Return [X, Y] of the center of cell containing provided text 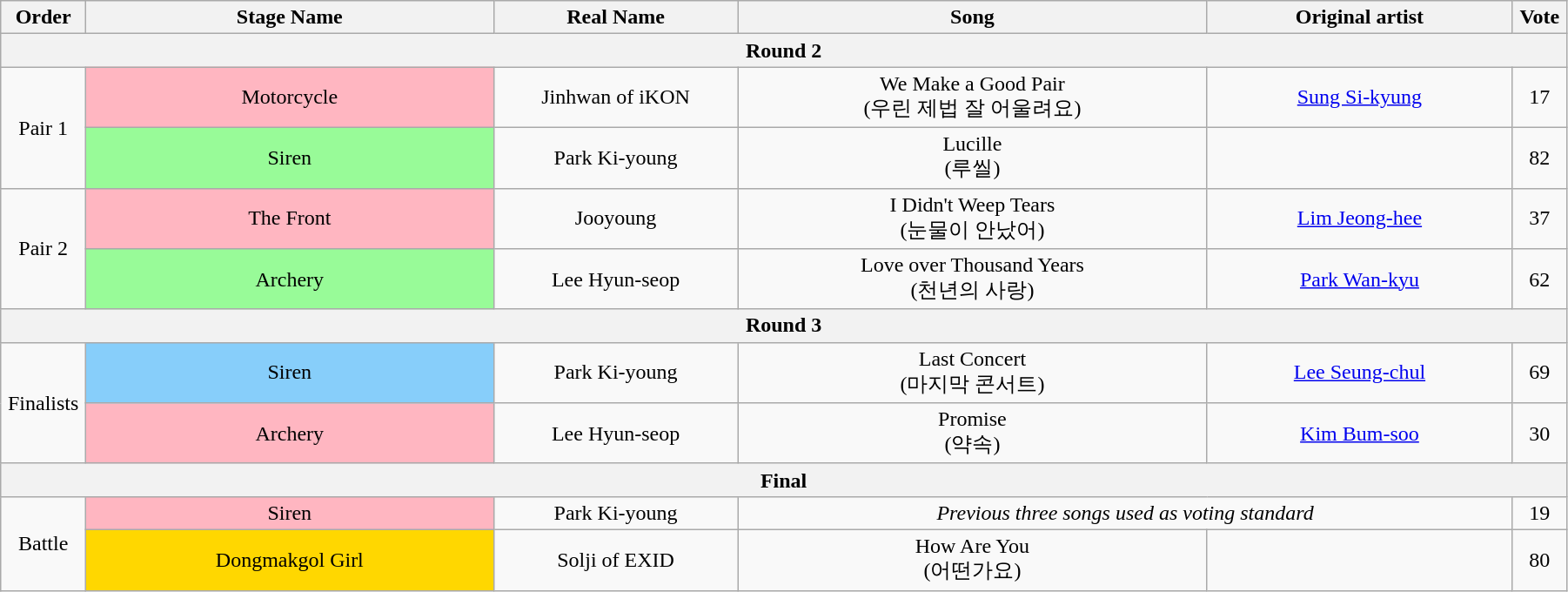
Lucille(루씰) [973, 158]
Previous three songs used as voting standard [1125, 513]
The Front [290, 219]
Vote [1539, 17]
Battle [44, 543]
Real Name [616, 17]
Round 3 [784, 326]
Pair 1 [44, 127]
Jooyoung [616, 219]
Solji of EXID [616, 560]
Kim Bum-soo [1359, 434]
Finalists [44, 402]
Lee Seung-chul [1359, 373]
37 [1539, 219]
Lim Jeong-hee [1359, 219]
30 [1539, 434]
17 [1539, 98]
Park Wan-kyu [1359, 279]
Original artist [1359, 17]
Order [44, 17]
82 [1539, 158]
I Didn't Weep Tears(눈물이 안났어) [973, 219]
We Make a Good Pair(우린 제법 잘 어울려요) [973, 98]
Last Concert(마지막 콘서트) [973, 373]
62 [1539, 279]
19 [1539, 513]
Stage Name [290, 17]
Song [973, 17]
Dongmakgol Girl [290, 560]
How Are You(어떤가요) [973, 560]
Round 2 [784, 50]
Sung Si-kyung [1359, 98]
Promise(약속) [973, 434]
80 [1539, 560]
Jinhwan of iKON [616, 98]
69 [1539, 373]
Pair 2 [44, 249]
Love over Thousand Years(천년의 사랑) [973, 279]
Motorcycle [290, 98]
Final [784, 480]
